From the cell containing the given text, extract its center point as [X, Y] coordinate. 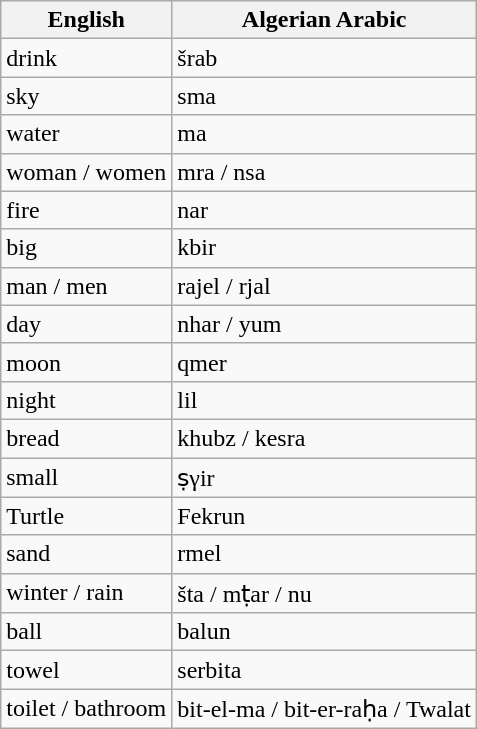
small [86, 478]
drink [86, 58]
towel [86, 670]
sand [86, 554]
English [86, 20]
serbita [324, 670]
khubz / kesra [324, 438]
Fekrun [324, 516]
man / men [86, 286]
toilet / bathroom [86, 709]
nhar / yum [324, 324]
Turtle [86, 516]
šta / mṭar / nu [324, 593]
nar [324, 210]
Algerian Arabic [324, 20]
rajel / rjal [324, 286]
qmer [324, 362]
big [86, 248]
sky [86, 96]
balun [324, 632]
ma [324, 134]
ball [86, 632]
moon [86, 362]
mra / nsa [324, 172]
fire [86, 210]
šrab [324, 58]
sma [324, 96]
winter / rain [86, 593]
woman / women [86, 172]
rmel [324, 554]
night [86, 400]
water [86, 134]
bread [86, 438]
lil [324, 400]
bit-el-ma / bit-er-raḥa / Twalat [324, 709]
kbir [324, 248]
ṣγir [324, 478]
day [86, 324]
